Pinpoint the cell where the given text exists, returning its (x, y) midpoint coordinate. 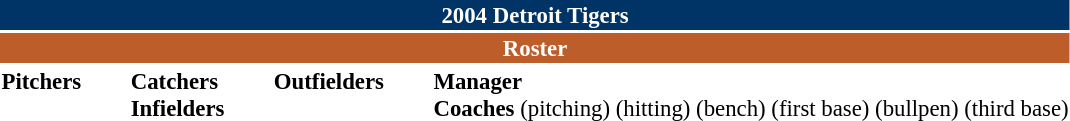
2004 Detroit Tigers (535, 15)
Roster (535, 48)
